Locate the cell with the specified text and output its (X, Y) center coordinate. 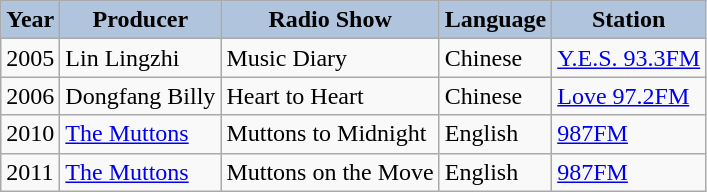
2011 (30, 172)
2010 (30, 134)
Year (30, 20)
Language (495, 20)
Muttons on the Move (330, 172)
Muttons to Midnight (330, 134)
Heart to Heart (330, 96)
Love 97.2FM (629, 96)
2006 (30, 96)
Producer (140, 20)
2005 (30, 58)
Music Diary (330, 58)
Dongfang Billy (140, 96)
Station (629, 20)
Radio Show (330, 20)
Y.E.S. 93.3FM (629, 58)
Lin Lingzhi (140, 58)
